Find where the given text appears and provide that cell's center as [X, Y] coordinate. 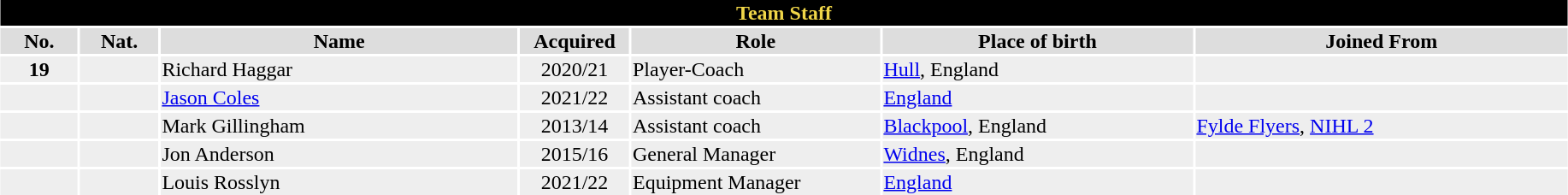
Richard Haggar [339, 69]
Widnes, England [1038, 154]
Jon Anderson [339, 154]
Mark Gillingham [339, 126]
No. [39, 41]
Place of birth [1038, 41]
General Manager [755, 154]
19 [39, 69]
2013/14 [575, 126]
Hull, England [1038, 69]
Name [339, 41]
2020/21 [575, 69]
Player-Coach [755, 69]
Fylde Flyers, NIHL 2 [1382, 126]
Jason Coles [339, 97]
Equipment Manager [755, 182]
Role [755, 41]
2015/16 [575, 154]
Nat. [120, 41]
Acquired [575, 41]
Team Staff [783, 13]
Blackpool, England [1038, 126]
Louis Rosslyn [339, 182]
Joined From [1382, 41]
